Return [x, y] of the center of cell containing provided text 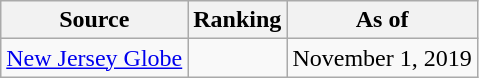
Ranking [238, 20]
New Jersey Globe [94, 58]
As of [382, 20]
Source [94, 20]
November 1, 2019 [382, 58]
